Return the [X, Y] coordinate for the center point of the cell that contains the specified text.  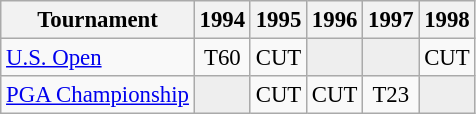
T60 [222, 58]
1997 [391, 20]
U.S. Open [98, 58]
1998 [447, 20]
1994 [222, 20]
T23 [391, 95]
PGA Championship [98, 95]
1996 [335, 20]
Tournament [98, 20]
1995 [278, 20]
